Detect which cell encompasses the target text, then output its (x, y) center coordinate. 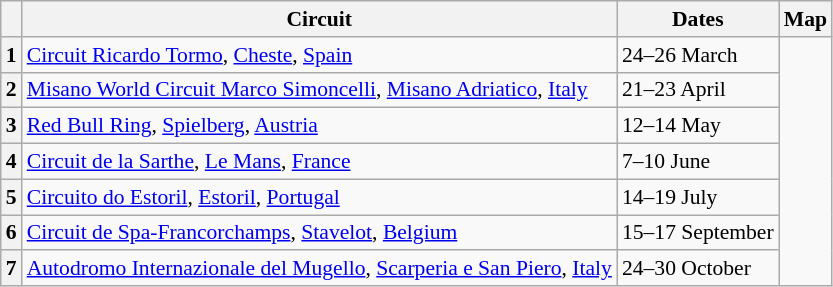
1 (12, 55)
24–30 October (698, 269)
21–23 April (698, 90)
7 (12, 269)
Map (806, 19)
Circuit (320, 19)
15–17 September (698, 233)
5 (12, 197)
Circuito do Estoril, Estoril, Portugal (320, 197)
Circuit de la Sarthe, Le Mans, France (320, 162)
2 (12, 90)
Circuit Ricardo Tormo, Cheste, Spain (320, 55)
6 (12, 233)
14–19 July (698, 197)
3 (12, 126)
Autodromo Internazionale del Mugello, Scarperia e San Piero, Italy (320, 269)
Circuit de Spa-Francorchamps, Stavelot, Belgium (320, 233)
Dates (698, 19)
24–26 March (698, 55)
Red Bull Ring, Spielberg, Austria (320, 126)
4 (12, 162)
12–14 May (698, 126)
Misano World Circuit Marco Simoncelli, Misano Adriatico, Italy (320, 90)
7–10 June (698, 162)
